Locate the cell with the specified text and output its [x, y] center coordinate. 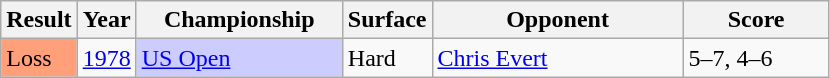
Hard [387, 58]
Result [39, 20]
US Open [239, 58]
5–7, 4–6 [756, 58]
Surface [387, 20]
Chris Evert [558, 58]
Year [106, 20]
Opponent [558, 20]
Loss [39, 58]
Championship [239, 20]
1978 [106, 58]
Score [756, 20]
